Detect which cell encompasses the target text, then output its [x, y] center coordinate. 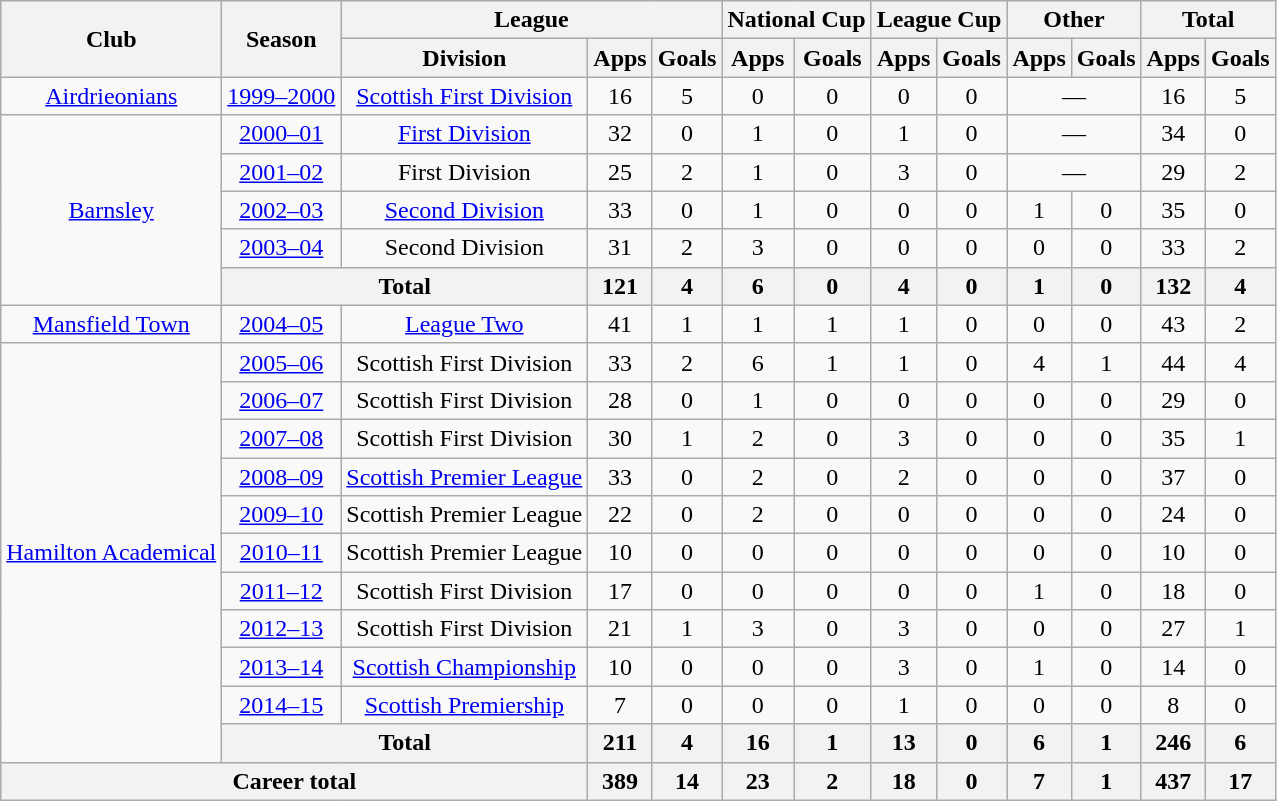
Division [464, 58]
389 [620, 781]
2008–09 [282, 477]
2011–12 [282, 591]
132 [1173, 286]
Scottish Premiership [464, 705]
Airdrieonians [112, 96]
Club [112, 39]
2004–05 [282, 324]
30 [620, 438]
National Cup [796, 20]
8 [1173, 705]
2005–06 [282, 362]
Hamilton Academical [112, 552]
246 [1173, 743]
41 [620, 324]
32 [620, 134]
Career total [294, 781]
437 [1173, 781]
Scottish Championship [464, 667]
211 [620, 743]
28 [620, 400]
2014–15 [282, 705]
27 [1173, 629]
League [532, 20]
34 [1173, 134]
Barnsley [112, 210]
2013–14 [282, 667]
2000–01 [282, 134]
1999–2000 [282, 96]
2012–13 [282, 629]
2006–07 [282, 400]
League Two [464, 324]
31 [620, 248]
2002–03 [282, 210]
43 [1173, 324]
2009–10 [282, 515]
2001–02 [282, 172]
Other [1074, 20]
League Cup [939, 20]
Mansfield Town [112, 324]
2007–08 [282, 438]
22 [620, 515]
37 [1173, 477]
21 [620, 629]
2003–04 [282, 248]
24 [1173, 515]
13 [904, 743]
25 [620, 172]
121 [620, 286]
Season [282, 39]
44 [1173, 362]
23 [758, 781]
2010–11 [282, 553]
